Search for the cell housing the specified text and yield its (x, y) center coordinate. 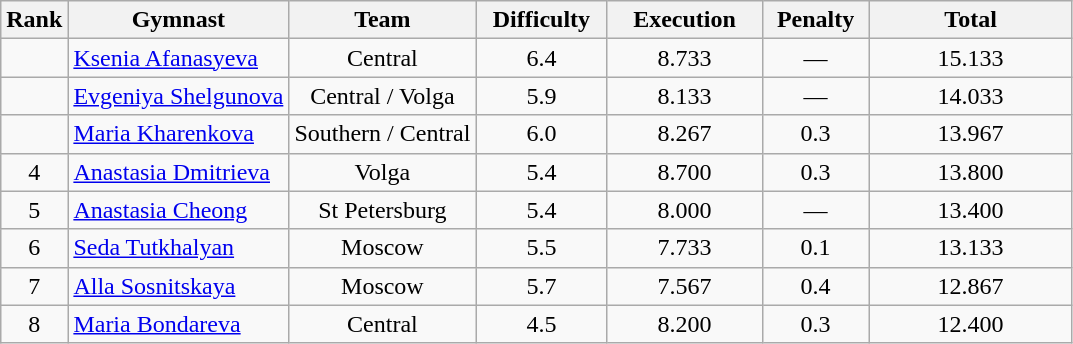
Gymnast (178, 20)
7 (34, 286)
8.267 (684, 134)
Maria Bondareva (178, 324)
7.733 (684, 248)
13.400 (970, 210)
Seda Tutkhalyan (178, 248)
Volga (382, 172)
0.4 (816, 286)
Team (382, 20)
St Petersburg (382, 210)
Southern / Central (382, 134)
8.733 (684, 58)
15.133 (970, 58)
13.133 (970, 248)
Total (970, 20)
Penalty (816, 20)
Rank (34, 20)
8 (34, 324)
6 (34, 248)
5.5 (542, 248)
5 (34, 210)
Central / Volga (382, 96)
Anastasia Dmitrieva (178, 172)
Difficulty (542, 20)
8.000 (684, 210)
5.7 (542, 286)
13.800 (970, 172)
8.700 (684, 172)
8.200 (684, 324)
6.0 (542, 134)
12.400 (970, 324)
Maria Kharenkova (178, 134)
Alla Sosnitskaya (178, 286)
4 (34, 172)
14.033 (970, 96)
12.867 (970, 286)
Evgeniya Shelgunova (178, 96)
0.1 (816, 248)
Anastasia Cheong (178, 210)
4.5 (542, 324)
Execution (684, 20)
6.4 (542, 58)
8.133 (684, 96)
13.967 (970, 134)
5.9 (542, 96)
7.567 (684, 286)
Ksenia Afanasyeva (178, 58)
